Identify which cell holds the provided text, then report its [x, y] central coordinate. 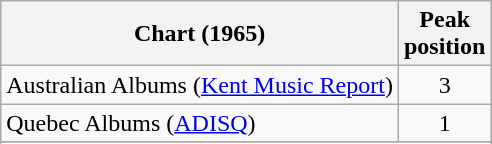
Chart (1965) [200, 34]
Quebec Albums (ADISQ) [200, 123]
3 [444, 85]
1 [444, 123]
Peakposition [444, 34]
Australian Albums (Kent Music Report) [200, 85]
